Detect which cell encompasses the target text, then output its [X, Y] center coordinate. 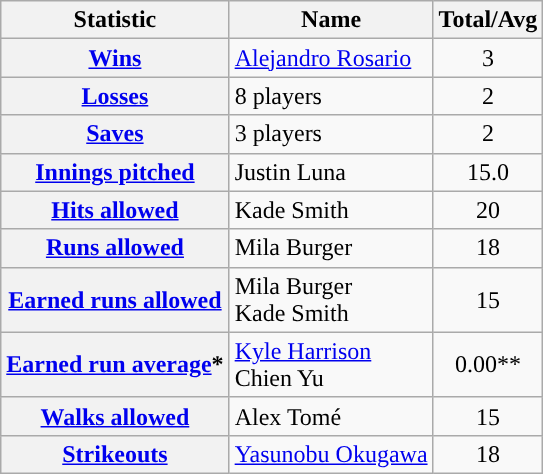
Alejandro Rosario [331, 58]
3 [488, 58]
Walks allowed [115, 416]
Wins [115, 58]
15.0 [488, 172]
Mila Burger Kade Smith [331, 300]
Yasunobu Okugawa [331, 454]
8 players [331, 96]
Mila Burger [331, 248]
Name [331, 20]
Runs allowed [115, 248]
Justin Luna [331, 172]
3 players [331, 134]
Alex Tomé [331, 416]
Innings pitched [115, 172]
Kade Smith [331, 210]
Earned run average* [115, 364]
20 [488, 210]
Kyle Harrison Chien Yu [331, 364]
Hits allowed [115, 210]
Earned runs allowed [115, 300]
0.00** [488, 364]
Statistic [115, 20]
Total/Avg [488, 20]
Strikeouts [115, 454]
Saves [115, 134]
Losses [115, 96]
